Provide the (X, Y) coordinate of the cell's center where the given text is located.  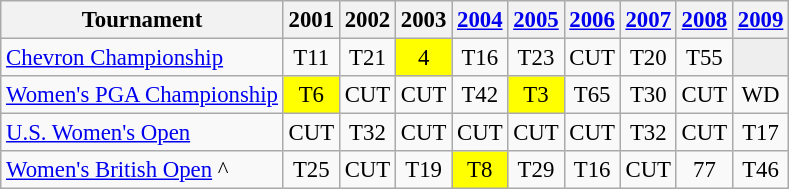
T25 (311, 170)
T8 (480, 170)
Women's British Open ^ (142, 170)
U.S. Women's Open (142, 133)
2004 (480, 20)
2007 (648, 20)
Tournament (142, 20)
T3 (536, 95)
T21 (367, 58)
2003 (424, 20)
T11 (311, 58)
2009 (760, 20)
Women's PGA Championship (142, 95)
T55 (704, 58)
T29 (536, 170)
T65 (592, 95)
2002 (367, 20)
T19 (424, 170)
T42 (480, 95)
T30 (648, 95)
WD (760, 95)
2001 (311, 20)
77 (704, 170)
T17 (760, 133)
T23 (536, 58)
4 (424, 58)
2006 (592, 20)
T20 (648, 58)
2008 (704, 20)
T6 (311, 95)
Chevron Championship (142, 58)
2005 (536, 20)
T46 (760, 170)
